Return [X, Y] of the center of cell containing provided text 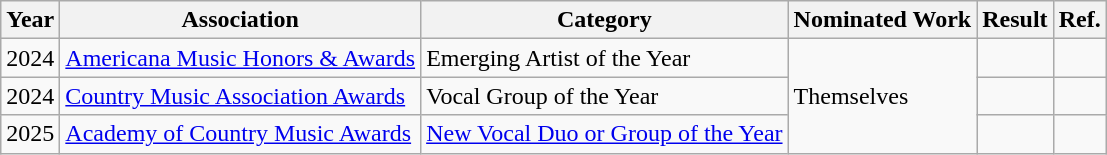
Category [604, 20]
2025 [30, 134]
Result [1015, 20]
Year [30, 20]
Emerging Artist of the Year [604, 58]
Americana Music Honors & Awards [240, 58]
Nominated Work [882, 20]
Association [240, 20]
Ref. [1080, 20]
Vocal Group of the Year [604, 96]
Themselves [882, 96]
Academy of Country Music Awards [240, 134]
New Vocal Duo or Group of the Year [604, 134]
Country Music Association Awards [240, 96]
